Locate the cell with the specified text and output its (x, y) center coordinate. 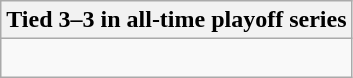
Tied 3–3 in all-time playoff series (176, 20)
